Identify which cell holds the provided text, then report its (X, Y) central coordinate. 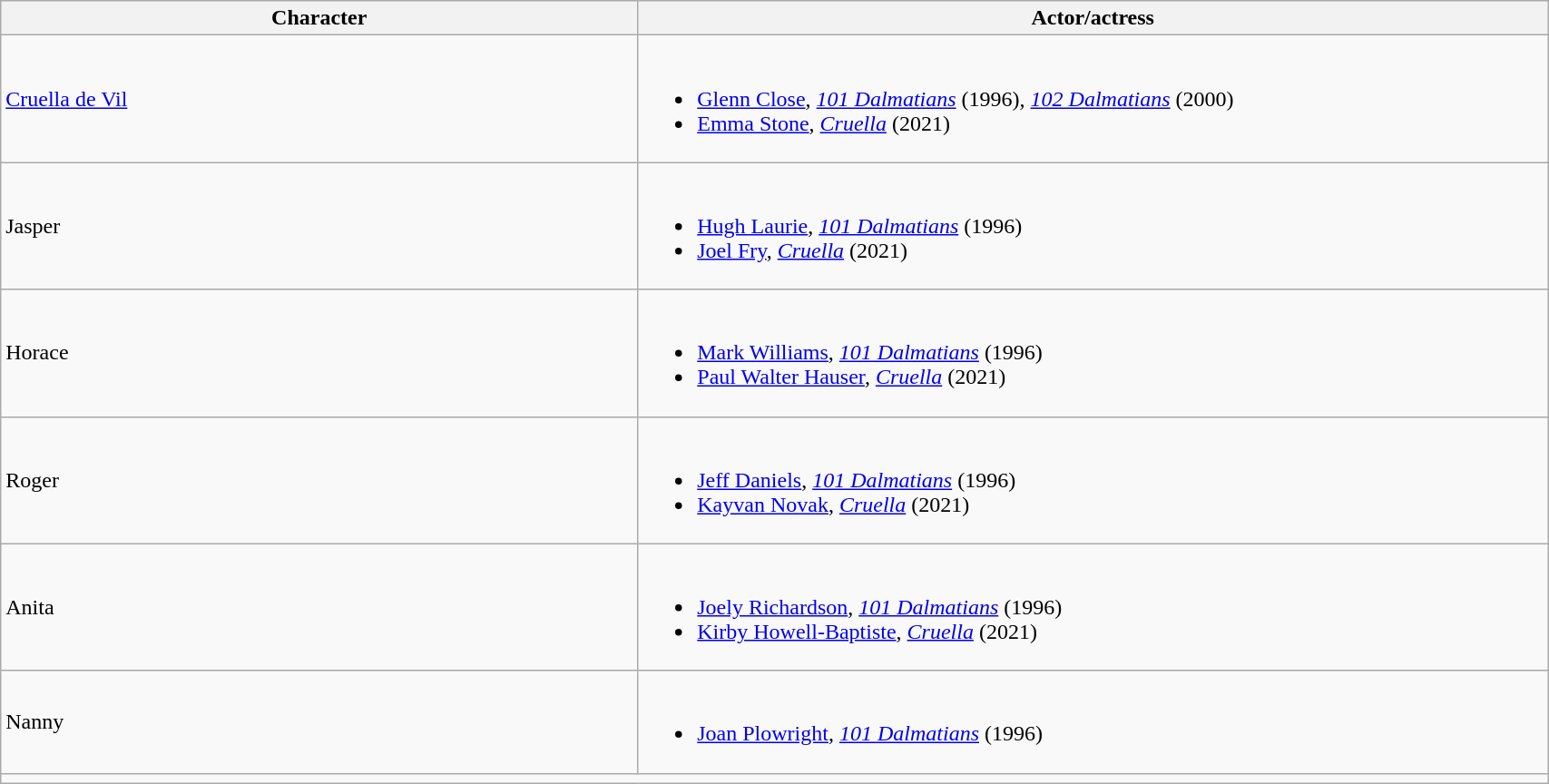
Actor/actress (1093, 18)
Character (319, 18)
Nanny (319, 722)
Jasper (319, 226)
Anita (319, 607)
Joan Plowright, 101 Dalmatians (1996) (1093, 722)
Glenn Close, 101 Dalmatians (1996), 102 Dalmatians (2000)Emma Stone, Cruella (2021) (1093, 99)
Horace (319, 353)
Roger (319, 480)
Cruella de Vil (319, 99)
Hugh Laurie, 101 Dalmatians (1996)Joel Fry, Cruella (2021) (1093, 226)
Mark Williams, 101 Dalmatians (1996)Paul Walter Hauser, Cruella (2021) (1093, 353)
Joely Richardson, 101 Dalmatians (1996)Kirby Howell-Baptiste, Cruella (2021) (1093, 607)
Jeff Daniels, 101 Dalmatians (1996)Kayvan Novak, Cruella (2021) (1093, 480)
